From the cell containing the given text, extract its center point as (X, Y) coordinate. 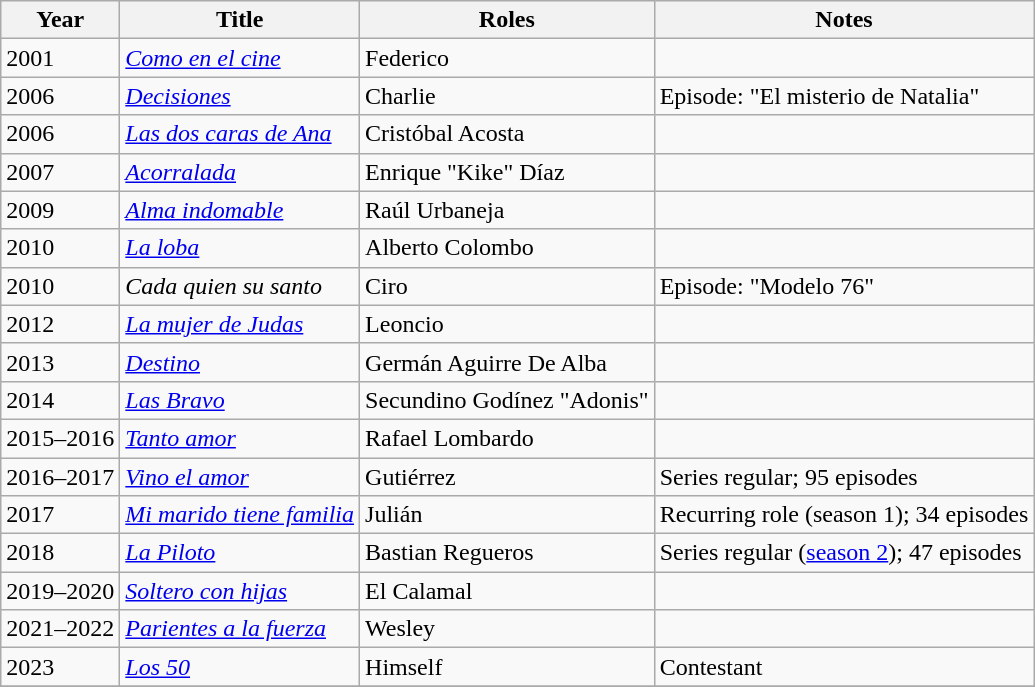
2019–2020 (60, 591)
Los 50 (240, 667)
2017 (60, 515)
2007 (60, 172)
2016–2017 (60, 477)
Julián (508, 515)
Secundino Godínez "Adonis" (508, 400)
2001 (60, 58)
Series regular; 95 episodes (844, 477)
Alma indomable (240, 210)
Las Bravo (240, 400)
Leoncio (508, 324)
Wesley (508, 629)
Mi marido tiene familia (240, 515)
Cristóbal Acosta (508, 134)
Acorralada (240, 172)
Alberto Colombo (508, 248)
Episode: "Modelo 76" (844, 286)
2018 (60, 553)
Bastian Regueros (508, 553)
Destino (240, 362)
2023 (60, 667)
Charlie (508, 96)
El Calamal (508, 591)
2021–2022 (60, 629)
Tanto amor (240, 438)
Himself (508, 667)
Cada quien su santo (240, 286)
Las dos caras de Ana (240, 134)
Como en el cine (240, 58)
Recurring role (season 1); 34 episodes (844, 515)
Series regular (season 2); 47 episodes (844, 553)
2014 (60, 400)
La mujer de Judas (240, 324)
2013 (60, 362)
Soltero con hijas (240, 591)
Roles (508, 20)
La Piloto (240, 553)
Federico (508, 58)
2012 (60, 324)
Notes (844, 20)
Parientes a la fuerza (240, 629)
2009 (60, 210)
Rafael Lombardo (508, 438)
Gutiérrez (508, 477)
2015–2016 (60, 438)
Contestant (844, 667)
Germán Aguirre De Alba (508, 362)
Decisiones (240, 96)
Vino el amor (240, 477)
La loba (240, 248)
Raúl Urbaneja (508, 210)
Year (60, 20)
Episode: "El misterio de Natalia" (844, 96)
Enrique "Kike" Díaz (508, 172)
Title (240, 20)
Ciro (508, 286)
